Return [X, Y] of the center of cell containing provided text 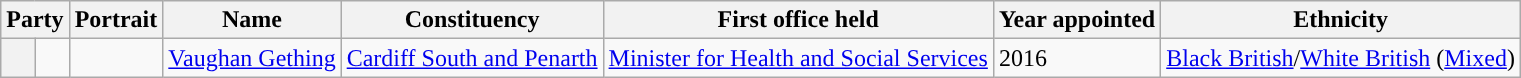
Name [252, 20]
Minister for Health and Social Services [798, 58]
First office held [798, 20]
Vaughan Gething [252, 58]
Cardiff South and Penarth [472, 58]
Portrait [116, 20]
2016 [1076, 58]
Black British/White British (Mixed) [1341, 58]
Year appointed [1076, 20]
Constituency [472, 20]
Party [35, 20]
Ethnicity [1341, 20]
